Search for the cell housing the specified text and yield its (X, Y) center coordinate. 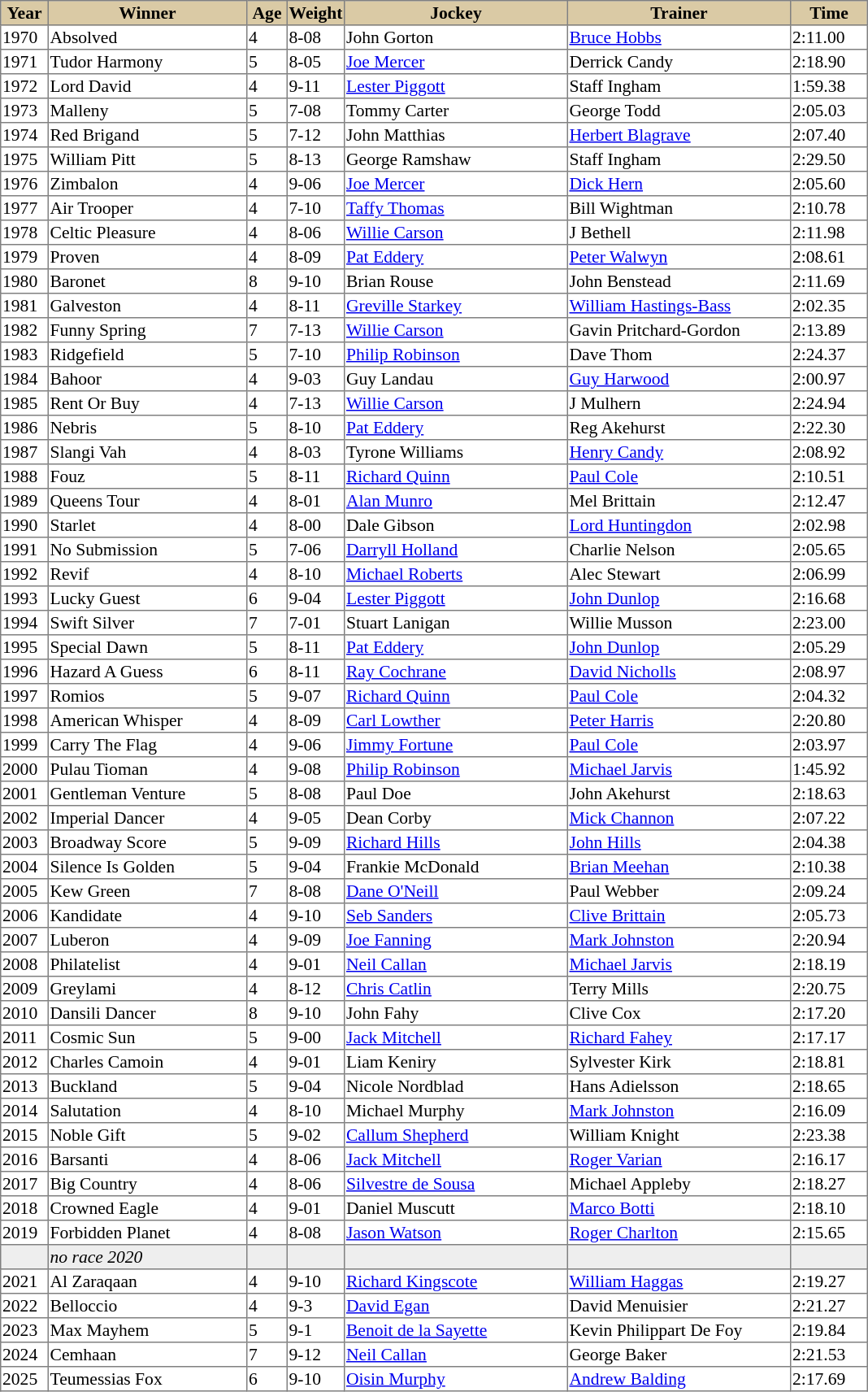
Romios (147, 696)
2:19.27 (829, 1281)
Reg Akehurst (679, 428)
2:10.78 (829, 208)
2022 (24, 1306)
Andrew Balding (679, 1379)
Galveston (147, 306)
Red Brigand (147, 135)
Michael Appleby (679, 1184)
2:20.75 (829, 989)
Age (267, 13)
Cemhaan (147, 1355)
Bruce Hobbs (679, 37)
Paul Doe (456, 794)
Revif (147, 574)
Mel Brittain (679, 501)
Jimmy Fortune (456, 745)
1980 (24, 281)
2:17.69 (829, 1379)
8-01 (315, 501)
2:22.30 (829, 428)
2:12.47 (829, 501)
Jockey (456, 13)
1971 (24, 62)
9-00 (315, 1037)
2:08.97 (829, 672)
Guy Harwood (679, 379)
J Mulhern (679, 403)
2:18.90 (829, 62)
John Hills (679, 842)
George Ramshaw (456, 159)
9-1 (315, 1330)
1976 (24, 184)
2:19.84 (829, 1330)
1988 (24, 476)
Kandidate (147, 916)
2:10.51 (829, 476)
7-08 (315, 111)
Derrick Candy (679, 62)
Forbidden Planet (147, 1233)
9-02 (315, 1135)
1978 (24, 233)
Special Dawn (147, 647)
2018 (24, 1208)
2:18.81 (829, 1062)
Big Country (147, 1184)
Swift Silver (147, 623)
Marco Botti (679, 1208)
Richard Fahey (679, 1037)
1993 (24, 598)
Funny Spring (147, 330)
2017 (24, 1184)
2:05.73 (829, 916)
1973 (24, 111)
2009 (24, 989)
2021 (24, 1281)
2:05.03 (829, 111)
7-06 (315, 550)
Joe Fanning (456, 940)
John Fahy (456, 1013)
John Benstead (679, 281)
2011 (24, 1037)
1987 (24, 452)
9-07 (315, 696)
2:24.94 (829, 403)
Tommy Carter (456, 111)
1985 (24, 403)
Henry Candy (679, 452)
1997 (24, 696)
Silvestre de Sousa (456, 1184)
9-12 (315, 1355)
2:16.68 (829, 598)
2:23.00 (829, 623)
1979 (24, 257)
2:06.99 (829, 574)
2010 (24, 1013)
2:05.65 (829, 550)
9-3 (315, 1306)
7-01 (315, 623)
1981 (24, 306)
2:11.69 (829, 281)
Cosmic Sun (147, 1037)
1991 (24, 550)
Darryll Holland (456, 550)
2:21.53 (829, 1355)
2007 (24, 940)
8-13 (315, 159)
2:04.38 (829, 842)
2:23.38 (829, 1135)
Air Trooper (147, 208)
9-05 (315, 818)
Zimbalon (147, 184)
Liam Keniry (456, 1062)
Kevin Philippart De Foy (679, 1330)
2016 (24, 1159)
Dale Gibson (456, 525)
2:16.17 (829, 1159)
1990 (24, 525)
2:02.98 (829, 525)
2:07.40 (829, 135)
8-00 (315, 525)
Philatelist (147, 964)
2:18.27 (829, 1184)
Michael Roberts (456, 574)
2012 (24, 1062)
Seb Sanders (456, 916)
2:20.94 (829, 940)
Barsanti (147, 1159)
Roger Charlton (679, 1233)
William Knight (679, 1135)
2006 (24, 916)
8-03 (315, 452)
Daniel Muscutt (456, 1208)
Charlie Nelson (679, 550)
2:16.09 (829, 1111)
John Gorton (456, 37)
2:04.32 (829, 696)
Baronet (147, 281)
Dean Corby (456, 818)
John Akehurst (679, 794)
2:08.61 (829, 257)
Tudor Harmony (147, 62)
2008 (24, 964)
Silence Is Golden (147, 867)
2:18.63 (829, 794)
Michael Murphy (456, 1111)
Callum Shepherd (456, 1135)
Malleny (147, 111)
William Hastings-Bass (679, 306)
Ray Cochrane (456, 672)
Stuart Lanigan (456, 623)
1986 (24, 428)
1995 (24, 647)
Winner (147, 13)
David Egan (456, 1306)
8-12 (315, 989)
William Pitt (147, 159)
1989 (24, 501)
Celtic Pleasure (147, 233)
2024 (24, 1355)
Lucky Guest (147, 598)
David Nicholls (679, 672)
Time (829, 13)
Greylami (147, 989)
2:07.22 (829, 818)
Ridgefield (147, 355)
Hans Adielsson (679, 1086)
Absolved (147, 37)
2:11.00 (829, 37)
2001 (24, 794)
7-12 (315, 135)
2:20.80 (829, 720)
Gavin Pritchard-Gordon (679, 330)
Lord Huntingdon (679, 525)
2013 (24, 1086)
Fouz (147, 476)
Weight (315, 13)
2005 (24, 891)
Dick Hern (679, 184)
Proven (147, 257)
Slangi Vah (147, 452)
Peter Harris (679, 720)
Taffy Thomas (456, 208)
1998 (24, 720)
American Whisper (147, 720)
Nicole Nordblad (456, 1086)
Rent Or Buy (147, 403)
Brian Meehan (679, 867)
George Todd (679, 111)
1982 (24, 330)
no race 2020 (147, 1257)
2000 (24, 769)
2:10.38 (829, 867)
Terry Mills (679, 989)
Salutation (147, 1111)
Crowned Eagle (147, 1208)
Herbert Blagrave (679, 135)
2014 (24, 1111)
Tyrone Williams (456, 452)
1974 (24, 135)
2:11.98 (829, 233)
Peter Walwyn (679, 257)
Nebris (147, 428)
Kew Green (147, 891)
Richard Hills (456, 842)
Chris Catlin (456, 989)
2015 (24, 1135)
J Bethell (679, 233)
Noble Gift (147, 1135)
Dane O'Neill (456, 891)
2:17.20 (829, 1013)
2:09.24 (829, 891)
1977 (24, 208)
Willie Musson (679, 623)
Alec Stewart (679, 574)
Alan Munro (456, 501)
Max Mayhem (147, 1330)
1975 (24, 159)
1970 (24, 37)
2:08.92 (829, 452)
2:29.50 (829, 159)
Starlet (147, 525)
Mick Channon (679, 818)
1994 (24, 623)
2:02.35 (829, 306)
Bahoor (147, 379)
1:45.92 (829, 769)
Lord David (147, 86)
Carl Lowther (456, 720)
David Menuisier (679, 1306)
Charles Camoin (147, 1062)
Sylvester Kirk (679, 1062)
1996 (24, 672)
Al Zaraqaan (147, 1281)
1984 (24, 379)
2023 (24, 1330)
Dave Thom (679, 355)
Broadway Score (147, 842)
Oisin Murphy (456, 1379)
Paul Webber (679, 891)
2025 (24, 1379)
2:17.17 (829, 1037)
Clive Brittain (679, 916)
2:18.65 (829, 1086)
John Matthias (456, 135)
Jason Watson (456, 1233)
1983 (24, 355)
Frankie McDonald (456, 867)
2:18.19 (829, 964)
2002 (24, 818)
2:05.29 (829, 647)
2019 (24, 1233)
No Submission (147, 550)
2003 (24, 842)
George Baker (679, 1355)
2:13.89 (829, 330)
Brian Rouse (456, 281)
1992 (24, 574)
Year (24, 13)
Pulau Tioman (147, 769)
2:18.10 (829, 1208)
8-05 (315, 62)
1972 (24, 86)
Carry The Flag (147, 745)
Guy Landau (456, 379)
Richard Kingscote (456, 1281)
Gentleman Venture (147, 794)
Luberon (147, 940)
2004 (24, 867)
Bill Wightman (679, 208)
1:59.38 (829, 86)
Greville Starkey (456, 306)
Belloccio (147, 1306)
Queens Tour (147, 501)
9-03 (315, 379)
Benoit de la Sayette (456, 1330)
Roger Varian (679, 1159)
2:21.27 (829, 1306)
9-11 (315, 86)
1999 (24, 745)
2:03.97 (829, 745)
2:24.37 (829, 355)
Teumessias Fox (147, 1379)
2:05.60 (829, 184)
Buckland (147, 1086)
Trainer (679, 13)
Imperial Dancer (147, 818)
Hazard A Guess (147, 672)
2:15.65 (829, 1233)
William Haggas (679, 1281)
2:00.97 (829, 379)
Clive Cox (679, 1013)
Dansili Dancer (147, 1013)
9-08 (315, 769)
